Detect which cell encompasses the target text, then output its [X, Y] center coordinate. 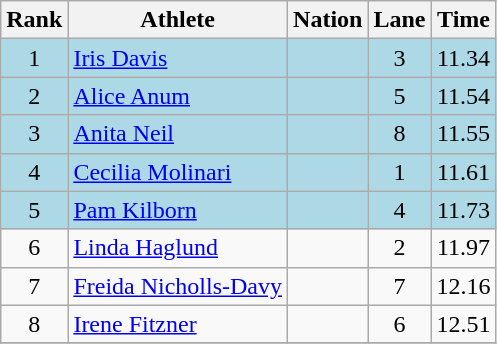
Anita Neil [178, 134]
11.73 [464, 210]
Freida Nicholls-Davy [178, 286]
11.55 [464, 134]
11.54 [464, 96]
Rank [34, 20]
Cecilia Molinari [178, 172]
11.97 [464, 248]
Pam Kilborn [178, 210]
Time [464, 20]
Irene Fitzner [178, 324]
11.34 [464, 58]
Nation [328, 20]
11.61 [464, 172]
12.51 [464, 324]
Linda Haglund [178, 248]
Athlete [178, 20]
Alice Anum [178, 96]
Iris Davis [178, 58]
12.16 [464, 286]
Lane [400, 20]
